Determine the (x, y) coordinate at the center of the cell enclosing the given text.  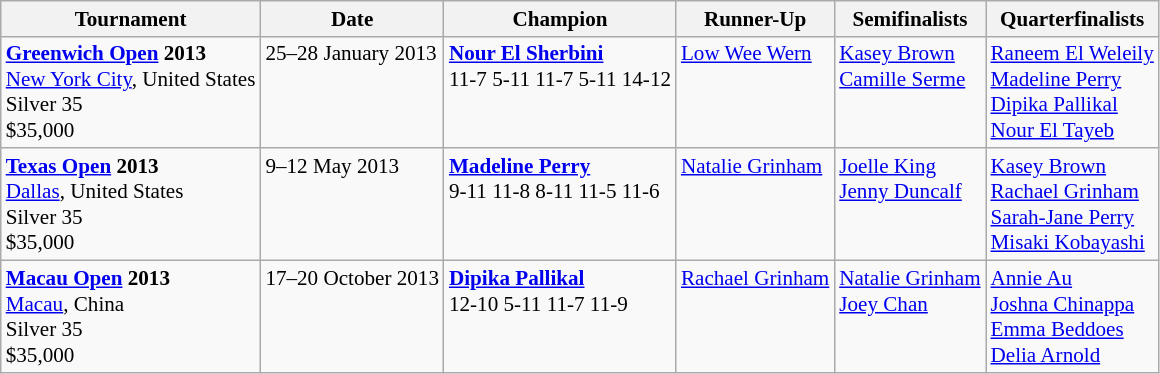
25–28 January 2013 (352, 92)
Tournament (131, 18)
Annie Au Joshna Chinappa Emma Beddoes Delia Arnold (1072, 316)
Macau Open 2013 Macau, ChinaSilver 35$35,000 (131, 316)
Greenwich Open 2013 New York City, United StatesSilver 35$35,000 (131, 92)
9–12 May 2013 (352, 204)
Runner-Up (755, 18)
Low Wee Wern (755, 92)
Dipika Pallikal12-10 5-11 11-7 11-9 (560, 316)
Madeline Perry9-11 11-8 8-11 11-5 11-6 (560, 204)
Date (352, 18)
Champion (560, 18)
Kasey Brown Rachael Grinham Sarah-Jane Perry Misaki Kobayashi (1072, 204)
Natalie Grinham Joey Chan (910, 316)
Texas Open 2013 Dallas, United StatesSilver 35$35,000 (131, 204)
Raneem El Weleily Madeline Perry Dipika Pallikal Nour El Tayeb (1072, 92)
Joelle King Jenny Duncalf (910, 204)
Rachael Grinham (755, 316)
Quarterfinalists (1072, 18)
Natalie Grinham (755, 204)
Kasey Brown Camille Serme (910, 92)
Nour El Sherbini11-7 5-11 11-7 5-11 14-12 (560, 92)
Semifinalists (910, 18)
17–20 October 2013 (352, 316)
